Extract the (X, Y) coordinate from the center of the cell holding the provided text.  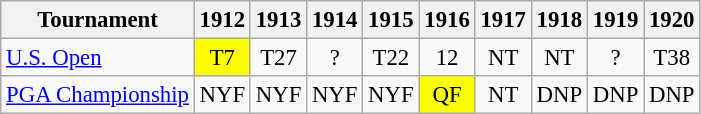
1916 (447, 20)
1915 (391, 20)
1913 (278, 20)
1920 (672, 20)
1914 (335, 20)
PGA Championship (98, 95)
1917 (503, 20)
1918 (559, 20)
12 (447, 58)
Tournament (98, 20)
T27 (278, 58)
T22 (391, 58)
T7 (222, 58)
1919 (615, 20)
T38 (672, 58)
QF (447, 95)
U.S. Open (98, 58)
1912 (222, 20)
